Provide the (x, y) coordinate of the cell's center where the given text is located.  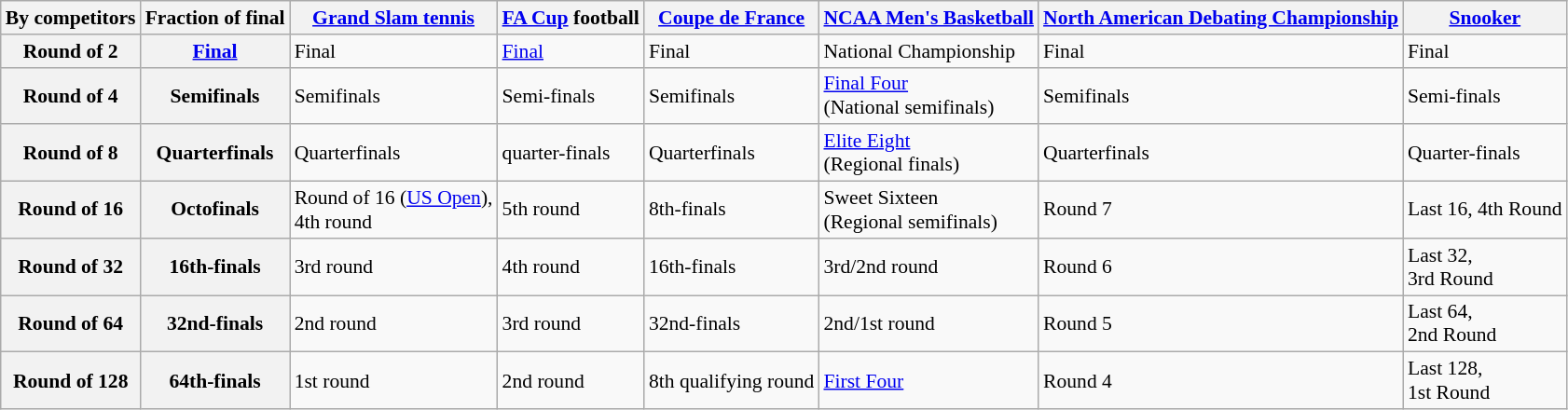
Snooker (1485, 18)
Round of 4 (71, 95)
Round 6 (1221, 266)
Fraction of final (215, 18)
5th round (571, 211)
Round of 2 (71, 51)
FA Cup football (571, 18)
Round of 128 (71, 380)
Round 4 (1221, 380)
Octofinals (215, 211)
Final Four(National semifinals) (928, 95)
4th round (571, 266)
Last 16, 4th Round (1485, 211)
Quarter-finals (1485, 153)
Round of 16 (71, 211)
Last 64,2nd Round (1485, 324)
First Four (928, 380)
Round of 64 (71, 324)
Round 7 (1221, 211)
Coupe de France (732, 18)
By competitors (71, 18)
64th-finals (215, 380)
2nd/1st round (928, 324)
Round of 32 (71, 266)
Last 32,3rd Round (1485, 266)
Elite Eight(Regional finals) (928, 153)
3rd/2nd round (928, 266)
Sweet Sixteen(Regional semifinals) (928, 211)
Grand Slam tennis (393, 18)
quarter-finals (571, 153)
National Championship (928, 51)
NCAA Men's Basketball (928, 18)
Last 128,1st Round (1485, 380)
Round of 8 (71, 153)
Round 5 (1221, 324)
Round of 16 (US Open),4th round (393, 211)
8th qualifying round (732, 380)
8th-finals (732, 211)
1st round (393, 380)
North American Debating Championship (1221, 18)
